Output the (x, y) coordinate of the center of the cell containing the given text.  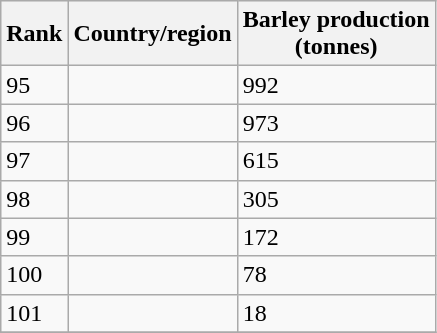
305 (336, 199)
172 (336, 237)
97 (34, 161)
Barley production(tonnes) (336, 34)
95 (34, 85)
615 (336, 161)
18 (336, 313)
99 (34, 237)
Rank (34, 34)
973 (336, 123)
101 (34, 313)
992 (336, 85)
98 (34, 199)
96 (34, 123)
78 (336, 275)
Country/region (152, 34)
100 (34, 275)
